Locate the cell with the specified text and output its (X, Y) center coordinate. 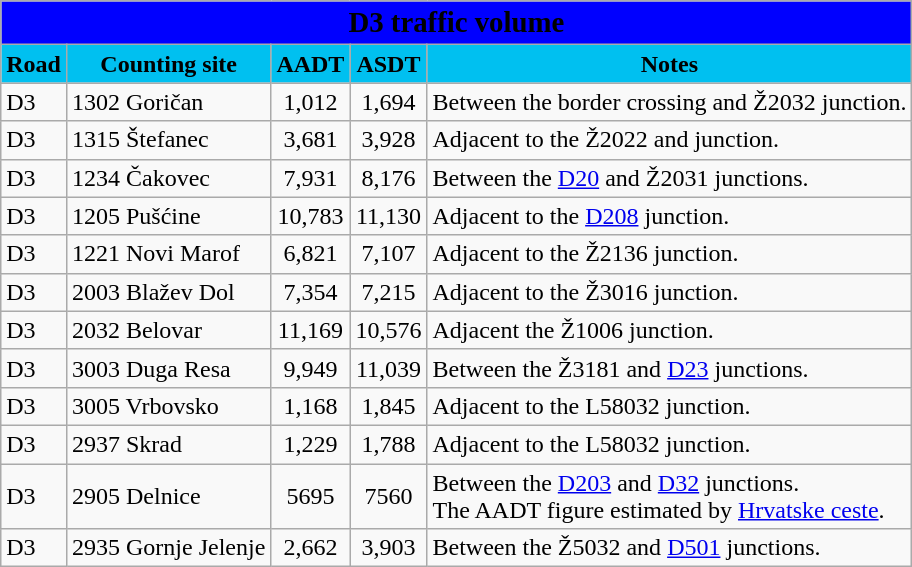
2937 Skrad (168, 444)
Adjacent the Ž1006 junction. (670, 330)
5695 (310, 496)
11,039 (388, 368)
7,215 (388, 292)
1,694 (388, 102)
11,130 (388, 216)
2032 Belovar (168, 330)
7560 (388, 496)
7,931 (310, 178)
2,662 (310, 548)
9,949 (310, 368)
11,169 (310, 330)
Adjacent to the Ž2022 and junction. (670, 140)
10,576 (388, 330)
7,354 (310, 292)
Road (34, 64)
Between the D20 and Ž2031 junctions. (670, 178)
2905 Delnice (168, 496)
AADT (310, 64)
3,928 (388, 140)
3,681 (310, 140)
Counting site (168, 64)
Adjacent to the Ž2136 junction. (670, 254)
2935 Gornje Jelenje (168, 548)
D3 traffic volume (456, 23)
Between the Ž5032 and D501 junctions. (670, 548)
2003 Blažev Dol (168, 292)
Adjacent to the D208 junction. (670, 216)
1,012 (310, 102)
1221 Novi Marof (168, 254)
1302 Goričan (168, 102)
ASDT (388, 64)
1,229 (310, 444)
1,845 (388, 406)
1315 Štefanec (168, 140)
3005 Vrbovsko (168, 406)
6,821 (310, 254)
Between the Ž3181 and D23 junctions. (670, 368)
8,176 (388, 178)
Notes (670, 64)
1205 Pušćine (168, 216)
Between the D203 and D32 junctions.The AADT figure estimated by Hrvatske ceste. (670, 496)
Between the border crossing and Ž2032 junction. (670, 102)
10,783 (310, 216)
1,788 (388, 444)
3,903 (388, 548)
7,107 (388, 254)
3003 Duga Resa (168, 368)
1234 Čakovec (168, 178)
1,168 (310, 406)
Adjacent to the Ž3016 junction. (670, 292)
